Return the [x, y] coordinate for the center point of the cell that contains the specified text.  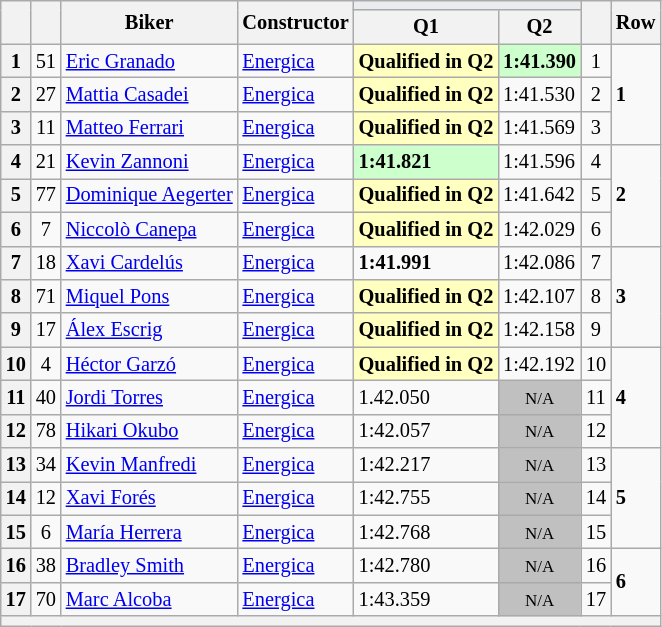
1:42.755 [426, 498]
Mattia Casadei [150, 94]
21 [46, 162]
1:42.057 [426, 431]
34 [46, 465]
Matteo Ferrari [150, 128]
Biker [150, 22]
Niccolò Canepa [150, 229]
1:42.107 [540, 296]
40 [46, 397]
78 [46, 431]
Dominique Aegerter [150, 195]
Héctor Garzó [150, 364]
1:41.821 [426, 162]
Eric Granado [150, 61]
1:41.991 [426, 263]
Xavi Forés [150, 498]
51 [46, 61]
Q1 [426, 27]
1:41.596 [540, 162]
Bradley Smith [150, 565]
1:41.390 [540, 61]
Row [636, 22]
Miquel Pons [150, 296]
1:43.359 [426, 599]
Kevin Zannoni [150, 162]
1:42.768 [426, 532]
70 [46, 599]
1:41.530 [540, 94]
18 [46, 263]
Constructor [296, 22]
Hikari Okubo [150, 431]
Marc Alcoba [150, 599]
1:42.192 [540, 364]
Xavi Cardelús [150, 263]
77 [46, 195]
27 [46, 94]
1:42.086 [540, 263]
Kevin Manfredi [150, 465]
1:42.029 [540, 229]
1:41.569 [540, 128]
1:42.217 [426, 465]
Jordi Torres [150, 397]
Q2 [540, 27]
Álex Escrig [150, 330]
María Herrera [150, 532]
1:41.642 [540, 195]
38 [46, 565]
1.42.050 [426, 397]
1:42.780 [426, 565]
71 [46, 296]
1:42.158 [540, 330]
